Return the [X, Y] coordinate for the center point of the cell that contains the specified text.  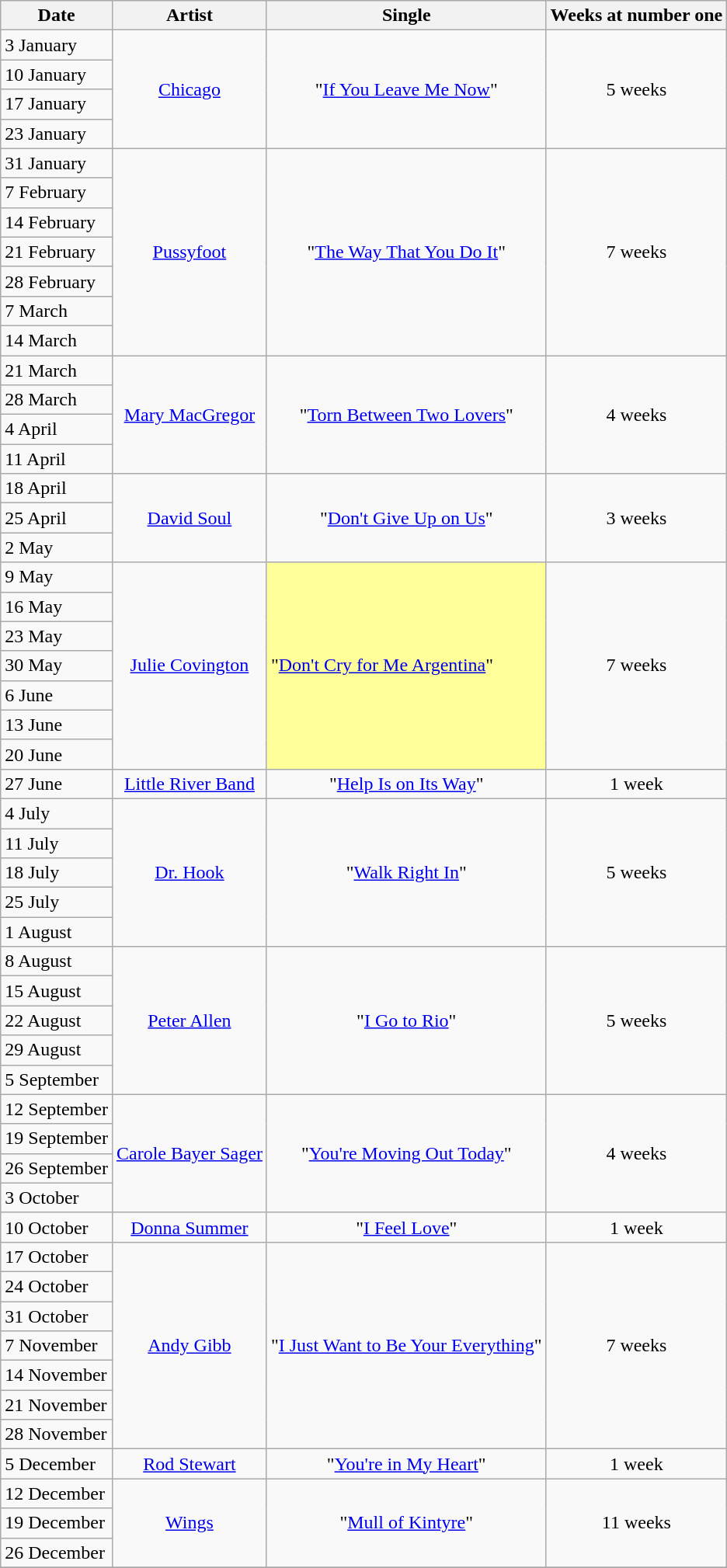
3 October [57, 1198]
3 January [57, 45]
17 October [57, 1257]
23 January [57, 134]
"Don't Give Up on Us" [406, 518]
14 February [57, 222]
21 November [57, 1405]
14 March [57, 340]
"I Just Want to Be Your Everything" [406, 1345]
Date [57, 16]
29 August [57, 1050]
21 March [57, 370]
6 June [57, 695]
18 April [57, 488]
7 February [57, 193]
Single [406, 16]
31 January [57, 163]
Artist [190, 16]
"I Go to Rio" [406, 1020]
7 November [57, 1346]
Mary MacGregor [190, 415]
11 April [57, 459]
Donna Summer [190, 1227]
Little River Band [190, 784]
Andy Gibb [190, 1345]
Julie Covington [190, 666]
10 January [57, 75]
2 May [57, 548]
28 November [57, 1434]
David Soul [190, 518]
12 December [57, 1493]
18 July [57, 873]
14 November [57, 1375]
22 August [57, 1020]
5 December [57, 1464]
"Walk Right In" [406, 872]
"Help Is on Its Way" [406, 784]
15 August [57, 991]
5 September [57, 1080]
27 June [57, 784]
9 May [57, 577]
28 February [57, 281]
Dr. Hook [190, 872]
Weeks at number one [637, 16]
19 December [57, 1523]
21 February [57, 252]
7 March [57, 311]
13 June [57, 725]
8 August [57, 961]
25 July [57, 902]
"Mull of Kintyre" [406, 1523]
10 October [57, 1227]
4 April [57, 429]
"Don't Cry for Me Argentina" [406, 666]
"I Feel Love" [406, 1227]
20 June [57, 754]
"The Way That You Do It" [406, 252]
12 September [57, 1109]
Rod Stewart [190, 1464]
16 May [57, 607]
17 January [57, 104]
25 April [57, 518]
"Torn Between Two Lovers" [406, 415]
3 weeks [637, 518]
Chicago [190, 89]
Peter Allen [190, 1020]
26 September [57, 1168]
Carole Bayer Sager [190, 1153]
30 May [57, 666]
28 March [57, 400]
"You're in My Heart" [406, 1464]
"You're Moving Out Today" [406, 1153]
31 October [57, 1316]
19 September [57, 1139]
23 May [57, 636]
4 July [57, 813]
Wings [190, 1523]
11 weeks [637, 1523]
Pussyfoot [190, 252]
26 December [57, 1552]
11 July [57, 843]
1 August [57, 932]
24 October [57, 1286]
"If You Leave Me Now" [406, 89]
